Capture the cell that displays the provided text and extract its [x, y] central coordinate. 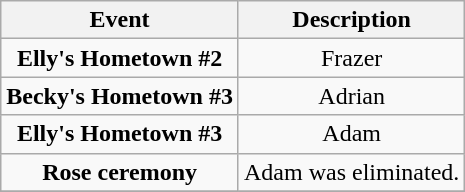
Adrian [351, 96]
Description [351, 20]
Adam [351, 134]
Event [120, 20]
Rose ceremony [120, 172]
Elly's Hometown #3 [120, 134]
Becky's Hometown #3 [120, 96]
Adam was eliminated. [351, 172]
Frazer [351, 58]
Elly's Hometown #2 [120, 58]
